Extract the [x, y] coordinate from the center of the cell holding the provided text.  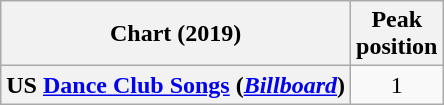
Peakposition [397, 34]
Chart (2019) [176, 34]
US Dance Club Songs (Billboard) [176, 85]
1 [397, 85]
